Return [X, Y] of the center of cell containing provided text 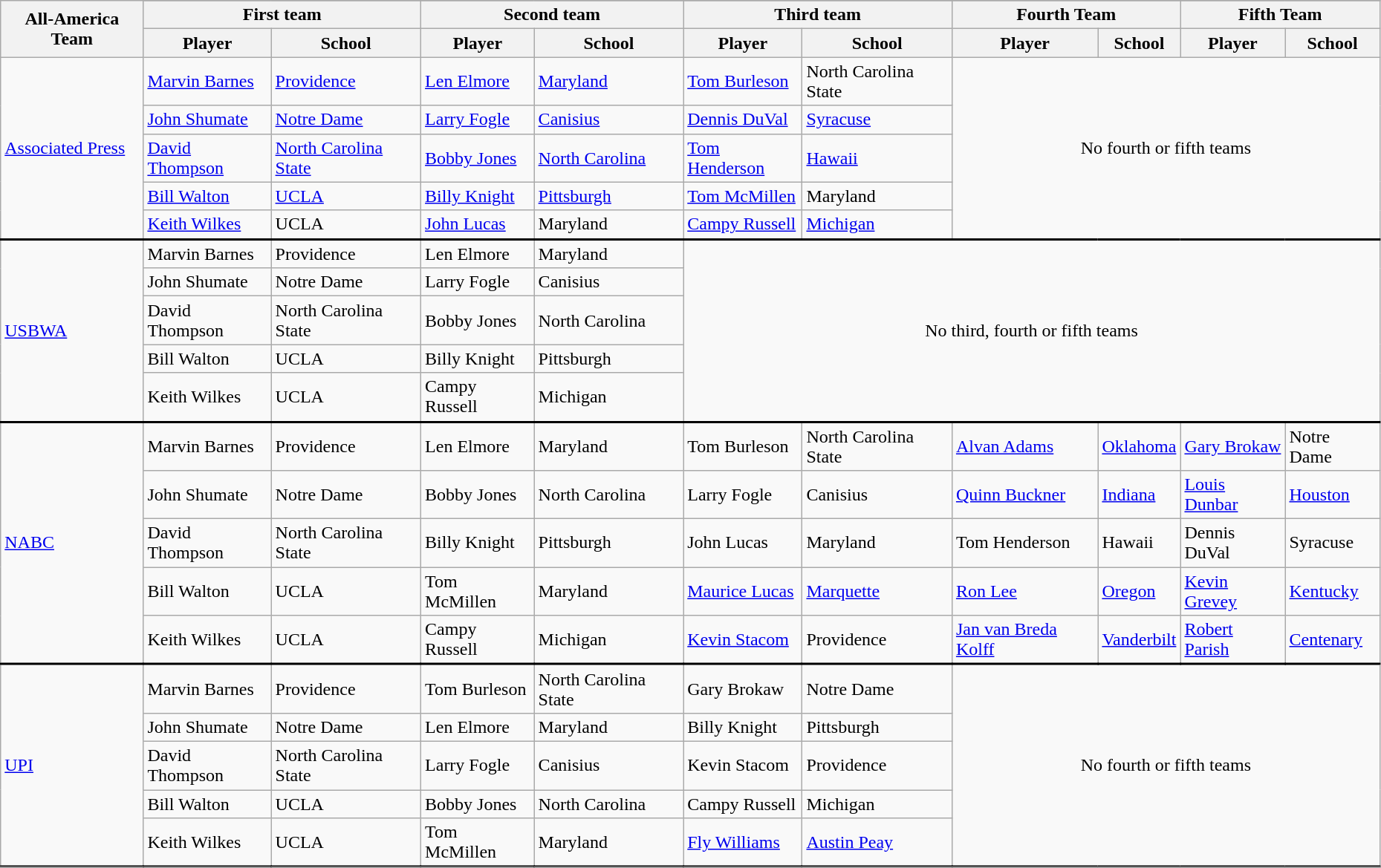
Alvan Adams [1024, 446]
Kevin Grevey [1233, 591]
UPI [72, 766]
First team [282, 15]
Maurice Lucas [743, 591]
Vanderbilt [1140, 640]
Austin Peay [877, 843]
Oklahoma [1140, 446]
USBWA [72, 330]
Fifth Team [1280, 15]
Associated Press [72, 149]
No third, fourth or fifth teams [1032, 330]
Robert Parish [1233, 640]
Oregon [1140, 591]
Fourth Team [1066, 15]
Ron Lee [1024, 591]
Quinn Buckner [1024, 495]
Indiana [1140, 495]
Kentucky [1333, 591]
All-America Team [72, 29]
Houston [1333, 495]
Centenary [1333, 640]
Marquette [877, 591]
Jan van Breda Kolff [1024, 640]
Third team [818, 15]
NABC [72, 544]
Fly Williams [743, 843]
Louis Dunbar [1233, 495]
Second team [553, 15]
